Detect which cell encompasses the target text, then output its (x, y) center coordinate. 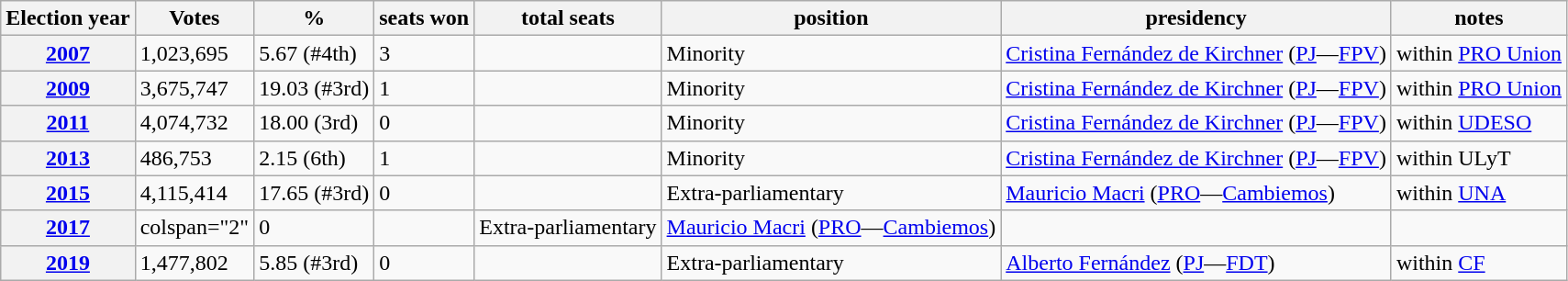
4,115,414 (195, 193)
2015 (68, 193)
2007 (68, 53)
4,074,732 (195, 123)
colspan="2" (195, 228)
5.85 (#3rd) (314, 263)
2.15 (6th) (314, 158)
17.65 (#3rd) (314, 193)
3 (424, 53)
total seats (568, 18)
2009 (68, 88)
5.67 (#4th) (314, 53)
2019 (68, 263)
seats won (424, 18)
presidency (1196, 18)
3,675,747 (195, 88)
position (831, 18)
within ULyT (1479, 158)
18.00 (3rd) (314, 123)
2013 (68, 158)
within CF (1479, 263)
Alberto Fernández (PJ—FDT) (1196, 263)
within UDESO (1479, 123)
19.03 (#3rd) (314, 88)
within UNA (1479, 193)
Votes (195, 18)
486,753 (195, 158)
1,477,802 (195, 263)
Election year (68, 18)
% (314, 18)
notes (1479, 18)
2017 (68, 228)
2011 (68, 123)
1,023,695 (195, 53)
